Capture the cell that displays the provided text and extract its [x, y] central coordinate. 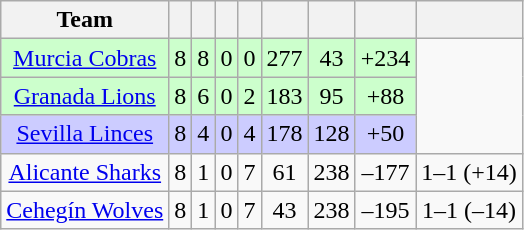
1–1 (–14) [470, 210]
+88 [386, 96]
Cehegín Wolves [85, 210]
Team [85, 20]
–195 [386, 210]
6 [204, 96]
Murcia Cobras [85, 58]
1–1 (+14) [470, 172]
Sevilla Linces [85, 134]
+50 [386, 134]
Granada Lions [85, 96]
–177 [386, 172]
61 [284, 172]
183 [284, 96]
Alicante Sharks [85, 172]
178 [284, 134]
277 [284, 58]
95 [332, 96]
2 [250, 96]
+234 [386, 58]
128 [332, 134]
